For the text-containing cell, return its midpoint in [x, y] coordinate format. 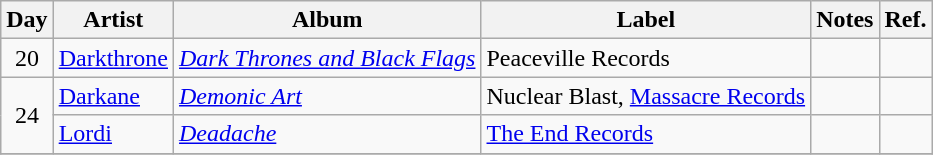
Darkane [113, 96]
The End Records [646, 134]
Artist [113, 20]
Dark Thrones and Black Flags [328, 58]
Notes [845, 20]
Demonic Art [328, 96]
20 [27, 58]
Deadache [328, 134]
24 [27, 115]
Label [646, 20]
Peaceville Records [646, 58]
Lordi [113, 134]
Day [27, 20]
Nuclear Blast, Massacre Records [646, 96]
Ref. [906, 20]
Darkthrone [113, 58]
Album [328, 20]
